Find where the given text appears and provide that cell's center as (X, Y) coordinate. 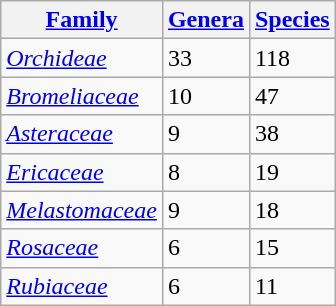
Rubiaceae (82, 286)
38 (292, 134)
33 (206, 58)
10 (206, 96)
15 (292, 248)
19 (292, 172)
8 (206, 172)
118 (292, 58)
Asteraceae (82, 134)
Ericaceae (82, 172)
Genera (206, 20)
Rosaceae (82, 248)
Bromeliaceae (82, 96)
11 (292, 286)
Orchideae (82, 58)
Species (292, 20)
47 (292, 96)
18 (292, 210)
Melastomaceae (82, 210)
Family (82, 20)
